From the cell containing the given text, extract its center point as (X, Y) coordinate. 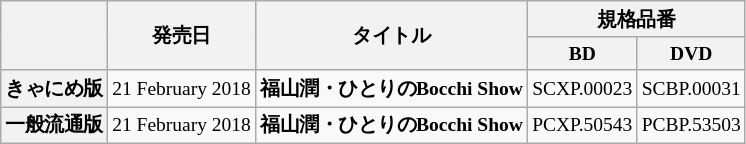
規格品番 (636, 19)
PCXP.50543 (582, 125)
PCBP.53503 (691, 125)
タイトル (391, 36)
SCXP.00023 (582, 88)
DVD (691, 54)
SCBP.00031 (691, 88)
BD (582, 54)
発売日 (182, 36)
きゃにめ版 (54, 88)
一般流通版 (54, 125)
